Output the [x, y] coordinate of the center of the cell containing the given text.  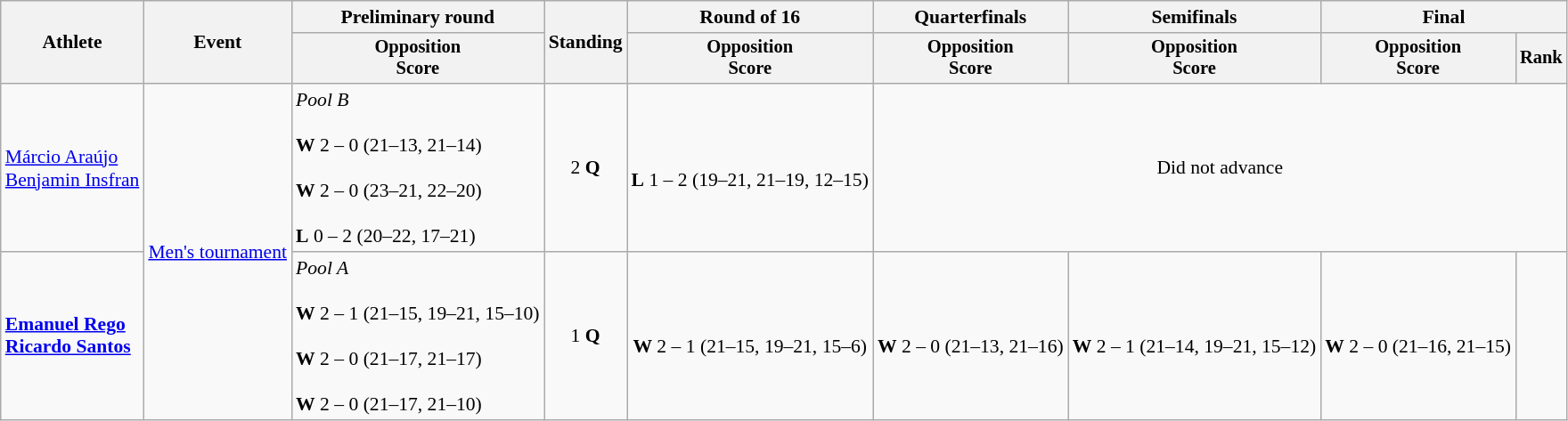
Pool BW 2 – 0 (21–13, 21–14)W 2 – 0 (23–21, 22–20)L 0 – 2 (20–22, 17–21) [418, 167]
W 2 – 1 (21–14, 19–21, 15–12) [1195, 336]
Men's tournament [217, 251]
W 2 – 1 (21–15, 19–21, 15–6) [750, 336]
Round of 16 [750, 17]
Final [1443, 17]
W 2 – 0 (21–16, 21–15) [1418, 336]
L 1 – 2 (19–21, 21–19, 12–15) [750, 167]
Pool AW 2 – 1 (21–15, 19–21, 15–10)W 2 – 0 (21–17, 21–17)W 2 – 0 (21–17, 21–10) [418, 336]
1 Q [586, 336]
Standing [586, 43]
Quarterfinals [971, 17]
Semifinals [1195, 17]
Márcio Araújo Benjamin Insfran [73, 167]
W 2 – 0 (21–13, 21–16) [971, 336]
Emanuel Rego Ricardo Santos [73, 336]
2 Q [586, 167]
Athlete [73, 43]
Rank [1541, 59]
Event [217, 43]
Did not advance [1221, 167]
Preliminary round [418, 17]
